Search for the cell housing the specified text and yield its (X, Y) center coordinate. 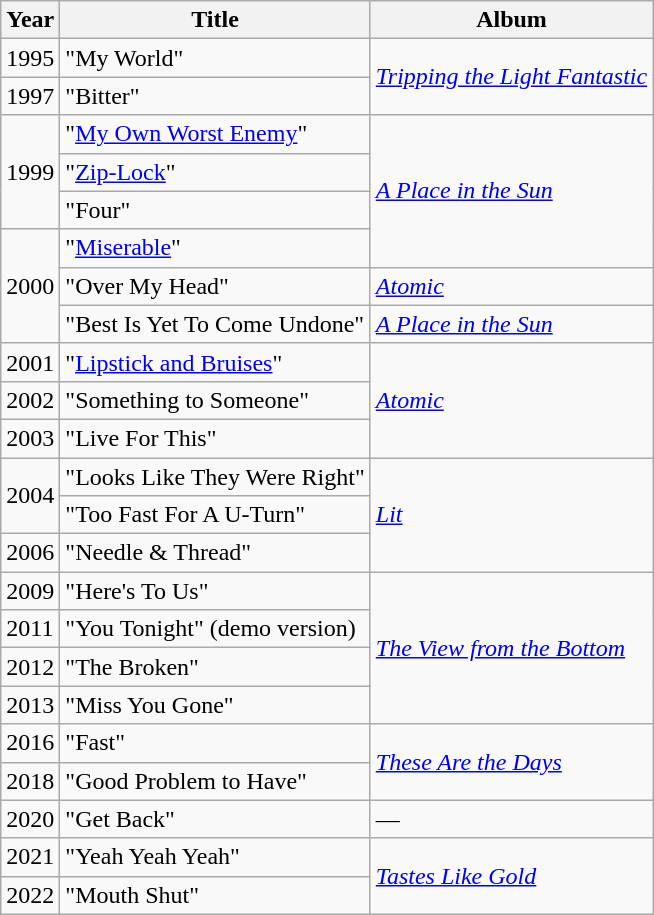
2022 (30, 895)
"Here's To Us" (215, 591)
Tastes Like Gold (511, 876)
The View from the Bottom (511, 648)
Lit (511, 515)
2000 (30, 286)
2002 (30, 400)
2003 (30, 438)
2021 (30, 857)
2016 (30, 743)
2013 (30, 705)
"Four" (215, 210)
"Good Problem to Have" (215, 781)
"Get Back" (215, 819)
"My World" (215, 58)
"Fast" (215, 743)
"Needle & Thread" (215, 553)
— (511, 819)
"Something to Someone" (215, 400)
1995 (30, 58)
"Mouth Shut" (215, 895)
2004 (30, 496)
"Too Fast For A U-Turn" (215, 515)
"The Broken" (215, 667)
1997 (30, 96)
Album (511, 20)
"Miss You Gone" (215, 705)
"Looks Like They Were Right" (215, 477)
"My Own Worst Enemy" (215, 134)
"Yeah Yeah Yeah" (215, 857)
2009 (30, 591)
2006 (30, 553)
Tripping the Light Fantastic (511, 77)
"You Tonight" (demo version) (215, 629)
2012 (30, 667)
"Over My Head" (215, 286)
Year (30, 20)
2020 (30, 819)
2001 (30, 362)
"Miserable" (215, 248)
2018 (30, 781)
Title (215, 20)
"Lipstick and Bruises" (215, 362)
2011 (30, 629)
"Live For This" (215, 438)
1999 (30, 172)
"Best Is Yet To Come Undone" (215, 324)
These Are the Days (511, 762)
"Zip-Lock" (215, 172)
"Bitter" (215, 96)
